Identify which cell holds the provided text, then report its [X, Y] central coordinate. 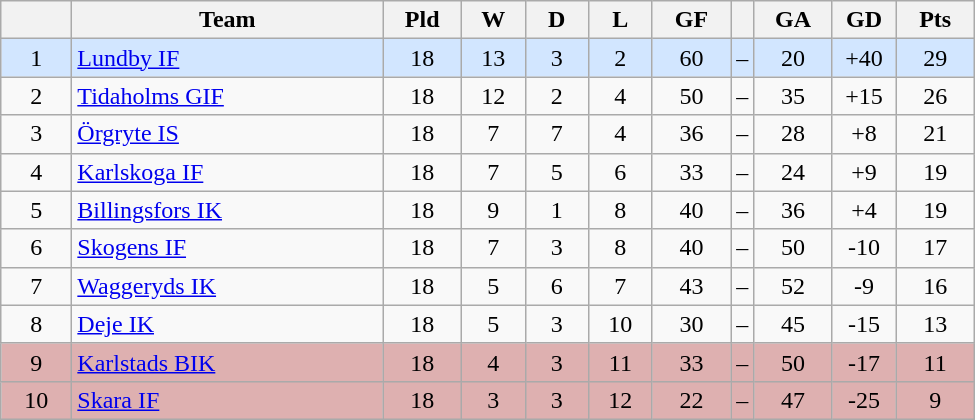
Örgryte IS [228, 134]
L [621, 20]
Waggeryds IK [228, 286]
W [493, 20]
47 [794, 400]
Team [228, 20]
+15 [864, 96]
35 [794, 96]
GF [692, 20]
16 [936, 286]
Karlskoga IF [228, 172]
Pld [422, 20]
-15 [864, 324]
17 [936, 248]
+9 [864, 172]
52 [794, 286]
Skogens IF [228, 248]
22 [692, 400]
Skara IF [228, 400]
-25 [864, 400]
GA [794, 20]
26 [936, 96]
Lundby IF [228, 58]
-17 [864, 362]
+8 [864, 134]
D [557, 20]
28 [794, 134]
60 [692, 58]
-9 [864, 286]
Tidaholms GIF [228, 96]
Pts [936, 20]
24 [794, 172]
Karlstads BIK [228, 362]
43 [692, 286]
-10 [864, 248]
+4 [864, 210]
30 [692, 324]
21 [936, 134]
Billingsfors IK [228, 210]
20 [794, 58]
29 [936, 58]
45 [794, 324]
GD [864, 20]
+40 [864, 58]
Deje IK [228, 324]
